From the cell containing the given text, extract its center point as [X, Y] coordinate. 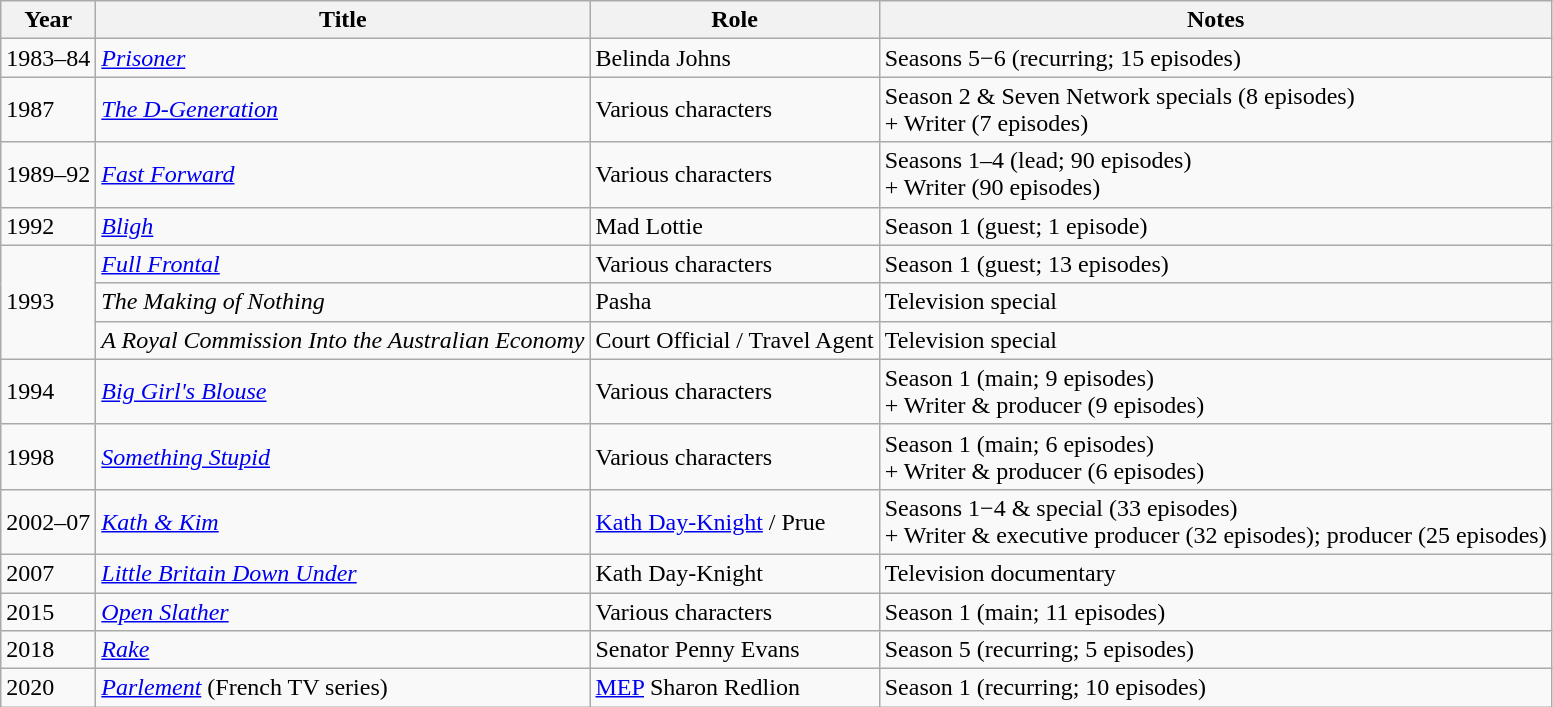
Seasons 5−6 (recurring; 15 episodes) [1216, 58]
Year [48, 20]
Parlement (French TV series) [343, 688]
Season 1 (main; 6 episodes) + Writer & producer (6 episodes) [1216, 456]
Open Slather [343, 611]
The Making of Nothing [343, 302]
Kath Day-Knight / Prue [734, 522]
1993 [48, 302]
Seasons 1−4 & special (33 episodes) + Writer & executive producer (32 episodes); producer (25 episodes) [1216, 522]
1994 [48, 392]
Court Official / Travel Agent [734, 340]
Rake [343, 650]
Full Frontal [343, 264]
Season 2 & Seven Network specials (8 episodes) + Writer (7 episodes) [1216, 110]
2020 [48, 688]
Seasons 1–4 (lead; 90 episodes) + Writer (90 episodes) [1216, 174]
Fast Forward [343, 174]
2015 [48, 611]
Season 1 (guest; 1 episode) [1216, 226]
Little Britain Down Under [343, 573]
Season 1 (main; 9 episodes) + Writer & producer (9 episodes) [1216, 392]
Season 5 (recurring; 5 episodes) [1216, 650]
Role [734, 20]
MEP Sharon Redlion [734, 688]
Bligh [343, 226]
Kath Day-Knight [734, 573]
Senator Penny Evans [734, 650]
Big Girl's Blouse [343, 392]
1998 [48, 456]
Pasha [734, 302]
Notes [1216, 20]
2007 [48, 573]
Something Stupid [343, 456]
Season 1 (recurring; 10 episodes) [1216, 688]
Kath & Kim [343, 522]
Television documentary [1216, 573]
Belinda Johns [734, 58]
Title [343, 20]
1983–84 [48, 58]
2002–07 [48, 522]
A Royal Commission Into the Australian Economy [343, 340]
Mad Lottie [734, 226]
1992 [48, 226]
Season 1 (main; 11 episodes) [1216, 611]
Season 1 (guest; 13 episodes) [1216, 264]
1987 [48, 110]
Prisoner [343, 58]
The D-Generation [343, 110]
1989–92 [48, 174]
2018 [48, 650]
